Provide the (X, Y) coordinate of the cell's center where the given text is located.  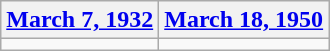
March 7, 1932 (80, 20)
March 18, 1950 (244, 20)
